From the cell containing the given text, extract its center point as (X, Y) coordinate. 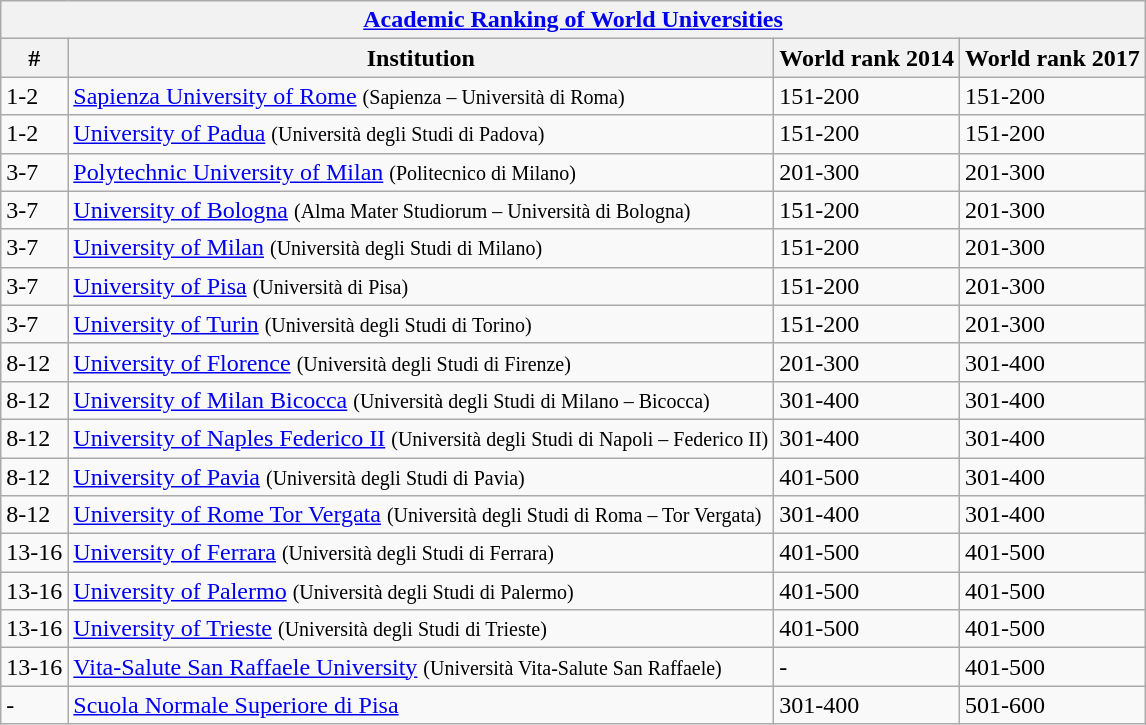
University of Bologna (Alma Mater Studiorum – Università di Bologna) (421, 210)
University of Trieste (Università degli Studi di Trieste) (421, 629)
University of Pisa (Università di Pisa) (421, 286)
University of Rome Tor Vergata (Università degli Studi di Roma – Tor Vergata) (421, 515)
Polytechnic University of Milan (Politecnico di Milano) (421, 172)
World rank 2017 (1053, 58)
University of Milan (Università degli Studi di Milano) (421, 248)
University of Padua (Università degli Studi di Padova) (421, 134)
Institution (421, 58)
501-600 (1053, 705)
Sapienza University of Rome (Sapienza – Università di Roma) (421, 96)
Vita-Salute San Raffaele University (Università Vita-Salute San Raffaele) (421, 667)
World rank 2014 (867, 58)
University of Ferrara (Università degli Studi di Ferrara) (421, 553)
University of Pavia (Università degli Studi di Pavia) (421, 477)
University of Turin (Università degli Studi di Torino) (421, 324)
Academic Ranking of World Universities (574, 20)
University of Florence (Università degli Studi di Firenze) (421, 362)
University of Naples Federico II (Università degli Studi di Napoli – Federico II) (421, 438)
# (34, 58)
University of Milan Bicocca (Università degli Studi di Milano – Bicocca) (421, 400)
University of Palermo (Università degli Studi di Palermo) (421, 591)
Scuola Normale Superiore di Pisa (421, 705)
